Detect which cell encompasses the target text, then output its (X, Y) center coordinate. 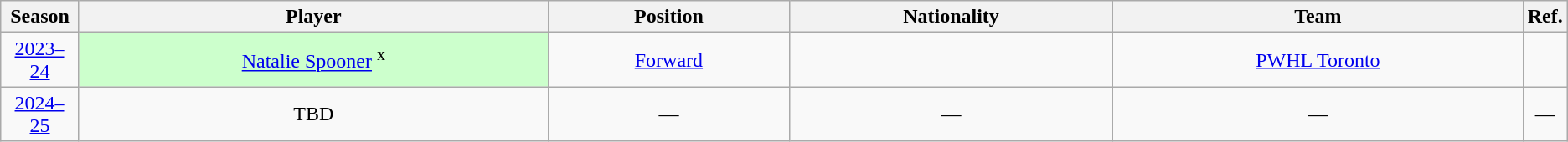
Season (40, 17)
Forward (668, 60)
TBD (313, 114)
Ref. (1545, 17)
Team (1318, 17)
Player (313, 17)
Position (668, 17)
Nationality (951, 17)
PWHL Toronto (1318, 60)
Natalie Spooner x (313, 60)
2024–25 (40, 114)
2023–24 (40, 60)
